From the cell containing the given text, extract its center point as [x, y] coordinate. 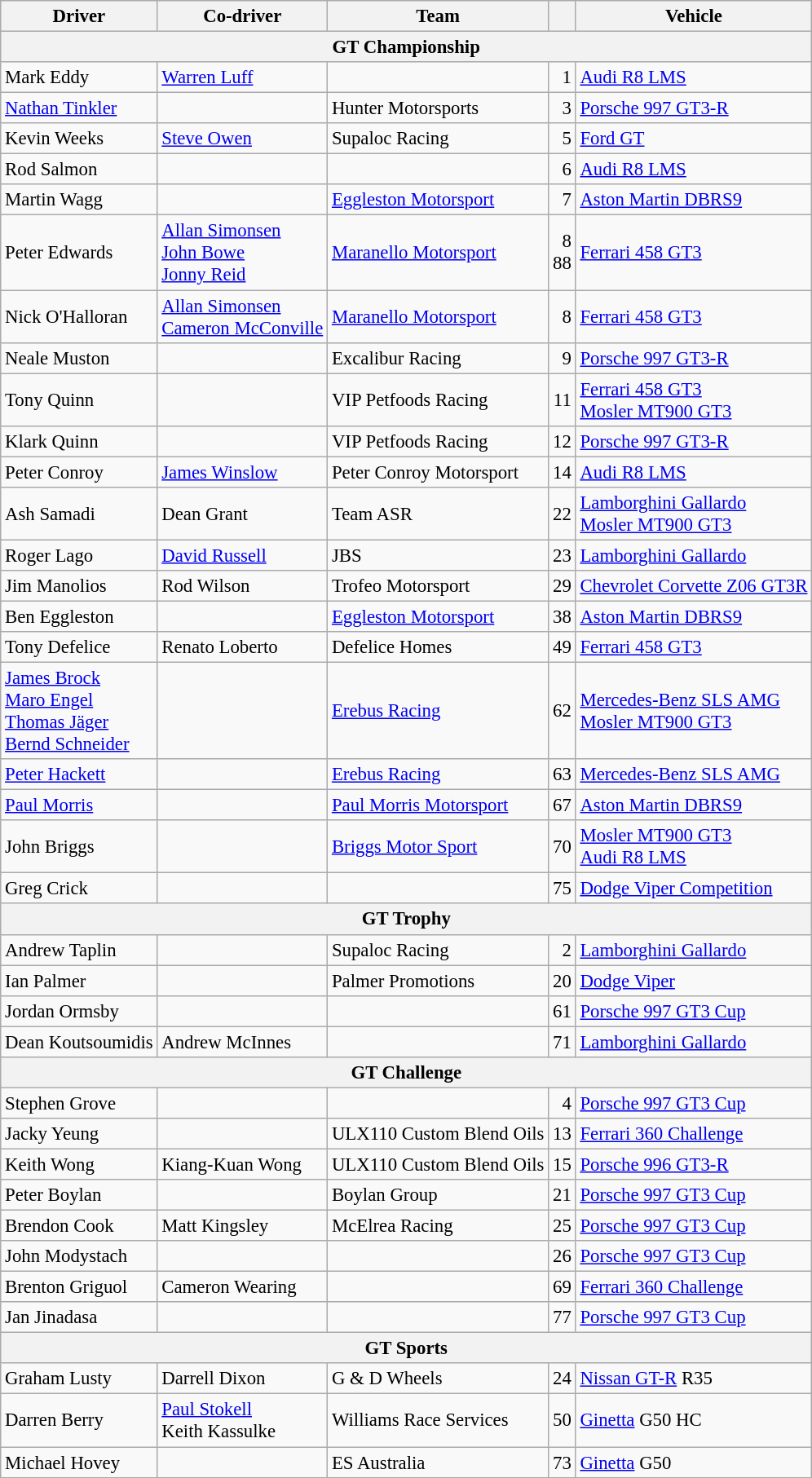
Peter Boylan [79, 1195]
6 [563, 170]
Driver [79, 16]
Roger Lago [79, 555]
Neale Muston [79, 358]
Dodge Viper Competition [694, 889]
73 [563, 1463]
Jan Jinadasa [79, 1317]
John Modystach [79, 1256]
49 [563, 647]
Nick O'Halloran [79, 316]
Mercedes-Benz SLS AMG Mosler MT900 GT3 [694, 711]
GT Championship [406, 47]
Andrew Taplin [79, 950]
Paul Stokell Keith Kassulke [243, 1420]
Steve Owen [243, 139]
3 [563, 108]
75 [563, 889]
Palmer Promotions [439, 981]
71 [563, 1042]
Ian Palmer [79, 981]
Ben Eggleston [79, 616]
1 [563, 77]
70 [563, 846]
Mercedes-Benz SLS AMG [694, 774]
888 [563, 253]
Excalibur Racing [439, 358]
McElrea Racing [439, 1226]
Jacky Yeung [79, 1134]
Paul Morris Motorsport [439, 805]
20 [563, 981]
5 [563, 139]
8 [563, 316]
GT Challenge [406, 1073]
Mosler MT900 GT3 Audi R8 LMS [694, 846]
Allan Simonsen Cameron McConville [243, 316]
Rod Wilson [243, 586]
Dean Grant [243, 514]
Porsche 996 GT3-R [694, 1164]
77 [563, 1317]
Briggs Motor Sport [439, 846]
24 [563, 1379]
Martin Wagg [79, 200]
Defelice Homes [439, 647]
21 [563, 1195]
Renato Loberto [243, 647]
Lamborghini Gallardo Mosler MT900 GT3 [694, 514]
G & D Wheels [439, 1379]
Team ASR [439, 514]
Kevin Weeks [79, 139]
Michael Hovey [79, 1463]
James Winslow [243, 472]
9 [563, 358]
Jim Manolios [79, 586]
Darren Berry [79, 1420]
Brendon Cook [79, 1226]
Klark Quinn [79, 441]
Nathan Tinkler [79, 108]
Peter Edwards [79, 253]
Graham Lusty [79, 1379]
Greg Crick [79, 889]
Dean Koutsoumidis [79, 1042]
15 [563, 1164]
James Brock Maro Engel Thomas Jäger Bernd Schneider [79, 711]
Allan Simonsen John Bowe Jonny Reid [243, 253]
14 [563, 472]
67 [563, 805]
Andrew McInnes [243, 1042]
25 [563, 1226]
Dodge Viper [694, 981]
62 [563, 711]
Co-driver [243, 16]
69 [563, 1287]
GT Sports [406, 1348]
12 [563, 441]
Vehicle [694, 16]
Matt Kingsley [243, 1226]
38 [563, 616]
Stephen Grove [79, 1103]
63 [563, 774]
Boylan Group [439, 1195]
13 [563, 1134]
50 [563, 1420]
Trofeo Motorsport [439, 586]
Ash Samadi [79, 514]
ES Australia [439, 1463]
Ginetta G50 [694, 1463]
John Briggs [79, 846]
Rod Salmon [79, 170]
Chevrolet Corvette Z06 GT3R [694, 586]
Williams Race Services [439, 1420]
Ginetta G50 HC [694, 1420]
23 [563, 555]
Tony Defelice [79, 647]
Kiang-Kuan Wong [243, 1164]
Keith Wong [79, 1164]
Nissan GT-R R35 [694, 1379]
Hunter Motorsports [439, 108]
26 [563, 1256]
Jordan Ormsby [79, 1011]
Team [439, 16]
7 [563, 200]
Peter Hackett [79, 774]
Paul Morris [79, 805]
Cameron Wearing [243, 1287]
Darrell Dixon [243, 1379]
JBS [439, 555]
2 [563, 950]
Peter Conroy Motorsport [439, 472]
61 [563, 1011]
11 [563, 399]
Mark Eddy [79, 77]
Peter Conroy [79, 472]
Ford GT [694, 139]
22 [563, 514]
29 [563, 586]
Brenton Griguol [79, 1287]
Ferrari 458 GT3 Mosler MT900 GT3 [694, 399]
4 [563, 1103]
Warren Luff [243, 77]
Tony Quinn [79, 399]
David Russell [243, 555]
GT Trophy [406, 920]
